Return the [X, Y] coordinate for the center point of the cell that contains the specified text.  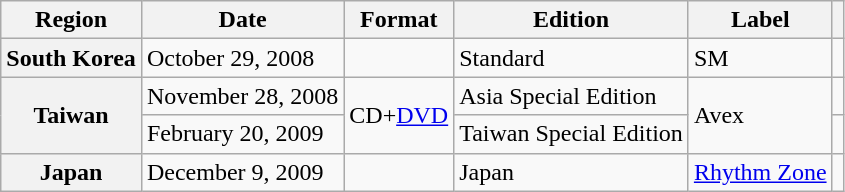
Edition [572, 20]
SM [760, 58]
October 29, 2008 [242, 58]
Rhythm Zone [760, 172]
December 9, 2009 [242, 172]
Date [242, 20]
Taiwan [72, 115]
Asia Special Edition [572, 96]
November 28, 2008 [242, 96]
CD+DVD [399, 115]
South Korea [72, 58]
Avex [760, 115]
Label [760, 20]
Taiwan Special Edition [572, 134]
Standard [572, 58]
Region [72, 20]
February 20, 2009 [242, 134]
Format [399, 20]
